Search for the cell housing the specified text and yield its (X, Y) center coordinate. 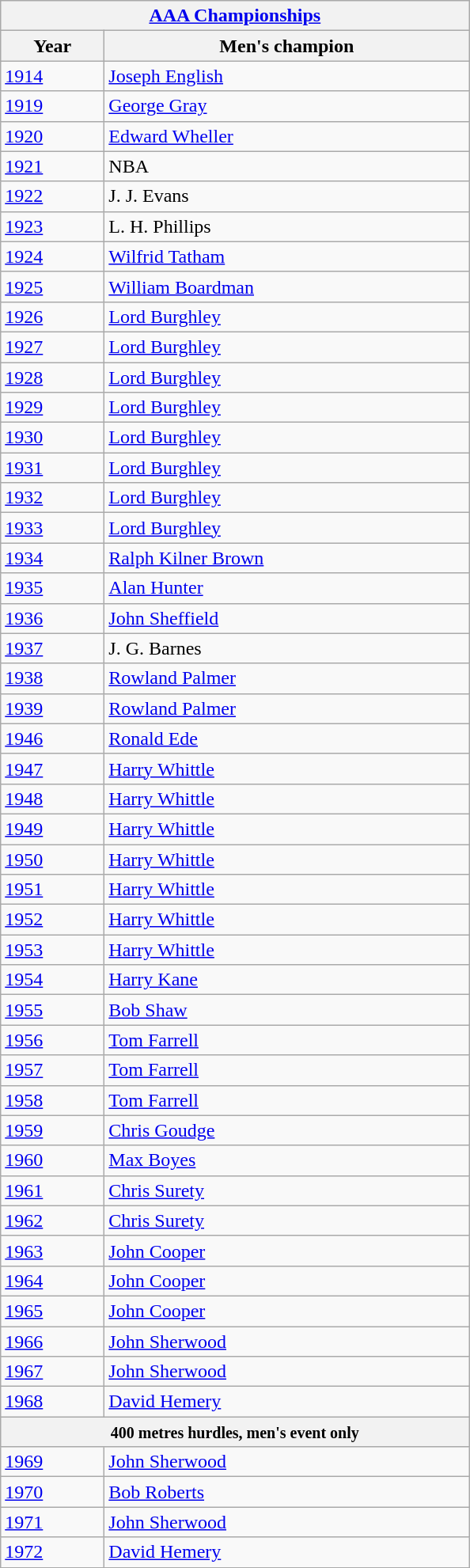
Ronald Ede (286, 738)
1926 (52, 317)
1946 (52, 738)
1939 (52, 708)
1914 (52, 76)
1959 (52, 1130)
1927 (52, 347)
AAA Championships (235, 16)
1934 (52, 558)
1956 (52, 1040)
1933 (52, 528)
1963 (52, 1251)
1936 (52, 618)
1968 (52, 1402)
1924 (52, 256)
1931 (52, 468)
1950 (52, 859)
1954 (52, 980)
1932 (52, 498)
Edward Wheller (286, 136)
William Boardman (286, 287)
Bob Shaw (286, 1010)
1938 (52, 678)
1930 (52, 438)
1970 (52, 1492)
400 metres hurdles, men's event only (235, 1432)
1948 (52, 799)
1962 (52, 1221)
Chris Goudge (286, 1130)
1921 (52, 166)
Alan Hunter (286, 588)
L. H. Phillips (286, 226)
1971 (52, 1522)
1947 (52, 769)
Joseph English (286, 76)
1961 (52, 1190)
J. G. Barnes (286, 648)
1960 (52, 1160)
1923 (52, 226)
Max Boyes (286, 1160)
Men's champion (286, 46)
1951 (52, 890)
1929 (52, 408)
1958 (52, 1100)
1920 (52, 136)
1928 (52, 378)
1965 (52, 1311)
Wilfrid Tatham (286, 256)
1949 (52, 829)
1935 (52, 588)
Bob Roberts (286, 1492)
1957 (52, 1070)
1952 (52, 920)
1955 (52, 1010)
1966 (52, 1342)
John Sheffield (286, 618)
NBA (286, 166)
1967 (52, 1372)
Ralph Kilner Brown (286, 558)
George Gray (286, 106)
1937 (52, 648)
1969 (52, 1462)
Year (52, 46)
1919 (52, 106)
1953 (52, 950)
J. J. Evans (286, 196)
1922 (52, 196)
1972 (52, 1552)
1964 (52, 1281)
Harry Kane (286, 980)
1925 (52, 287)
